Pinpoint the cell where the given text exists, returning its (X, Y) midpoint coordinate. 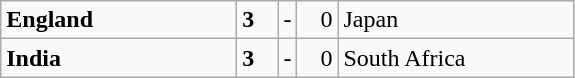
South Africa (456, 58)
England (119, 20)
Japan (456, 20)
India (119, 58)
